Scan for the cell matching the given text and deliver its [x, y] coordinate at center. 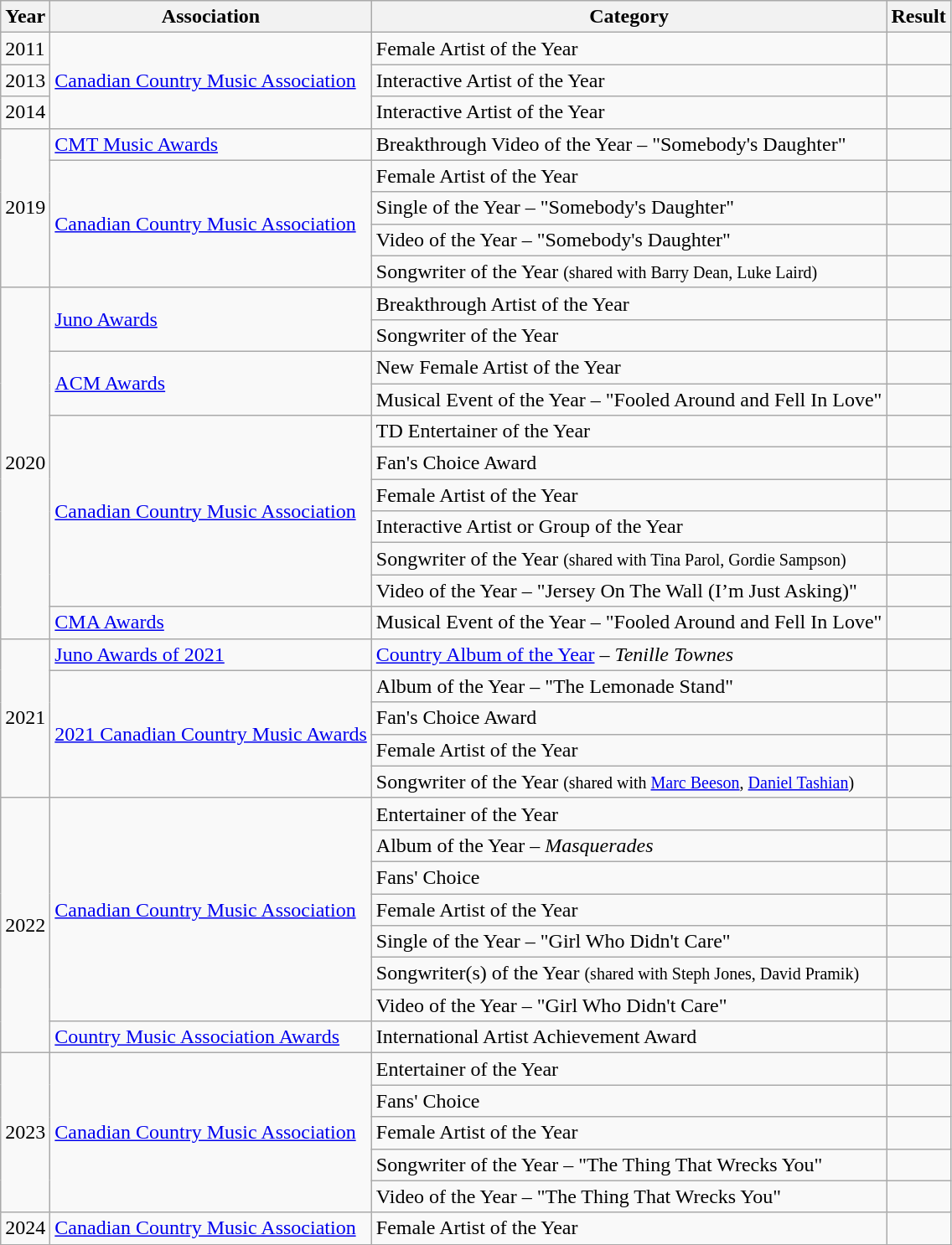
2021 Canadian Country Music Awards [211, 734]
Single of the Year – "Girl Who Didn't Care" [629, 942]
Result [918, 17]
Year [25, 17]
2023 [25, 1133]
Video of the Year – "The Thing That Wrecks You" [629, 1196]
Breakthrough Artist of the Year [629, 303]
CMA Awards [211, 622]
Songwriter of the Year (shared with Tina Parol, Gordie Sampson) [629, 559]
Association [211, 17]
TD Entertainer of the Year [629, 431]
Album of the Year – Masquerades [629, 845]
Songwriter(s) of the Year (shared with Steph Jones, David Pramik) [629, 974]
CMT Music Awards [211, 144]
ACM Awards [211, 383]
International Artist Achievement Award [629, 1037]
Album of the Year – "The Lemonade Stand" [629, 686]
Breakthrough Video of the Year – "Somebody's Daughter" [629, 144]
2021 [25, 718]
Interactive Artist or Group of the Year [629, 527]
2024 [25, 1228]
Video of the Year – "Jersey On The Wall (I’m Just Asking)" [629, 591]
2013 [25, 80]
Juno Awards of 2021 [211, 654]
Songwriter of the Year (shared with Barry Dean, Luke Laird) [629, 271]
2014 [25, 112]
2020 [25, 462]
Country Album of the Year – Tenille Townes [629, 654]
2019 [25, 208]
Video of the Year – "Girl Who Didn't Care" [629, 1005]
2011 [25, 49]
Category [629, 17]
Juno Awards [211, 319]
Single of the Year – "Somebody's Daughter" [629, 208]
New Female Artist of the Year [629, 367]
Video of the Year – "Somebody's Daughter" [629, 240]
Songwriter of the Year (shared with Marc Beeson, Daniel Tashian) [629, 782]
Songwriter of the Year [629, 335]
Songwriter of the Year – "The Thing That Wrecks You" [629, 1165]
2022 [25, 925]
Country Music Association Awards [211, 1037]
